Detect which cell encompasses the target text, then output its [X, Y] center coordinate. 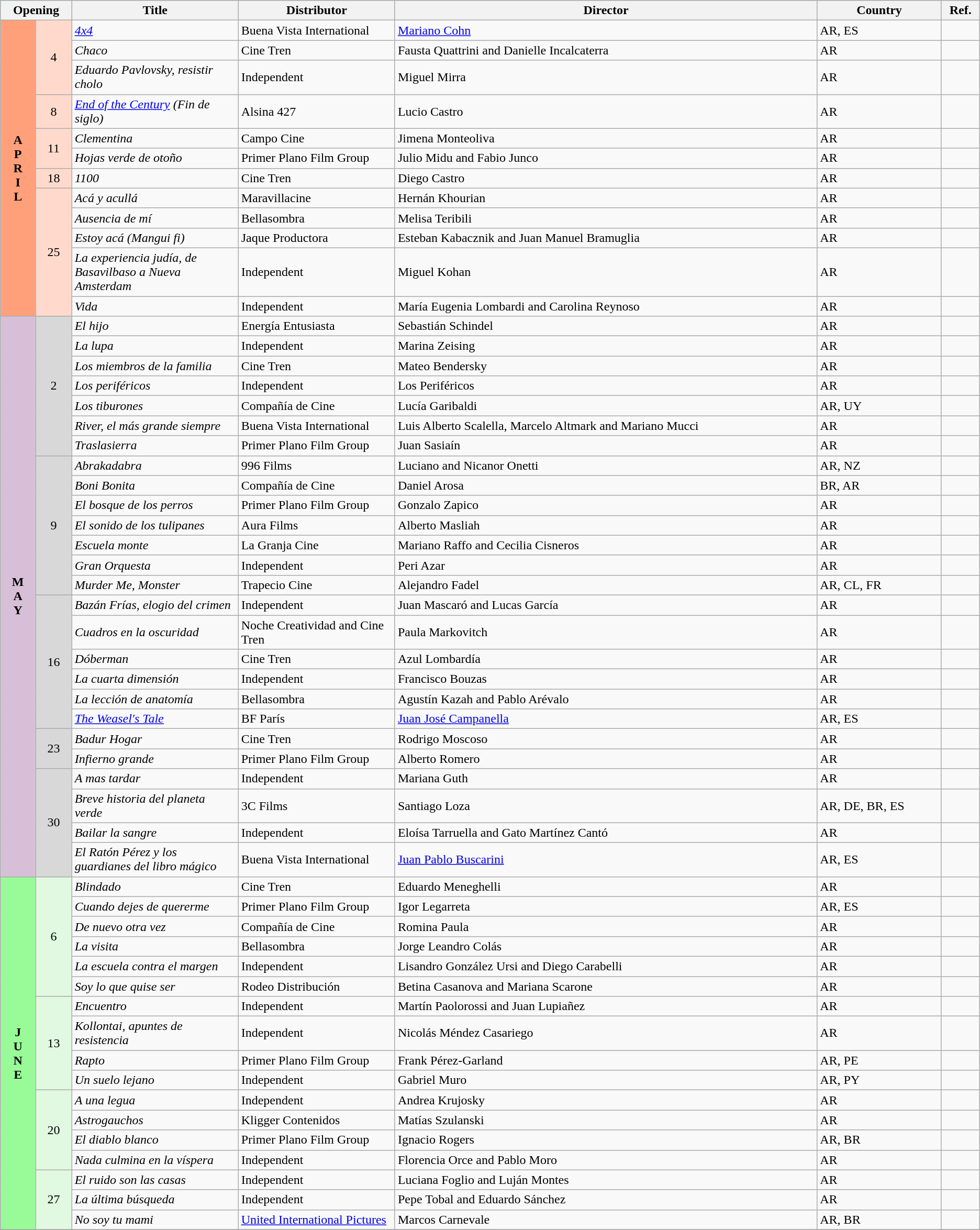
Sebastián Schindel [606, 326]
MAY [18, 597]
Jorge Leandro Colás [606, 946]
Gran Orquesta [155, 565]
El Ratón Pérez y los guardianes del libro mágico [155, 860]
Juan Sasiaín [606, 446]
Melisa Teribili [606, 218]
996 Films [316, 466]
La última búsqueda [155, 1200]
Los tiburones [155, 406]
Mariano Cohn [606, 30]
AR, NZ [879, 466]
Maravillacine [316, 198]
Igor Legarreta [606, 906]
Ignacio Rogers [606, 1140]
Los Periféricos [606, 386]
Title [155, 10]
4 [54, 58]
Dóberman [155, 659]
Florencia Orce and Pablo Moro [606, 1160]
16 [54, 662]
Blindado [155, 887]
13 [54, 1043]
Luis Alberto Scalella, Marcelo Altmark and Mariano Mucci [606, 426]
Luciano and Nicanor Onetti [606, 466]
BF París [316, 719]
Juan José Campanella [606, 719]
Acá y acullá [155, 198]
8 [54, 111]
Romina Paula [606, 926]
Opening [36, 10]
United International Pictures [316, 1220]
Mateo Bendersky [606, 366]
Azul Lombardía [606, 659]
AR, DE, BR, ES [879, 805]
Ref. [960, 10]
Eduardo Pavlovsky, resistir cholo [155, 77]
Paula Markovitch [606, 631]
Martín Paolorossi and Juan Lupiañez [606, 1006]
Campo Cine [316, 138]
Jaque Productora [316, 238]
La experiencia judía, de Basavilbaso a Nueva Amsterdam [155, 272]
Daniel Arosa [606, 485]
Boni Bonita [155, 485]
Un suelo lejano [155, 1080]
Pepe Tobal and Eduardo Sánchez [606, 1200]
Los miembros de la familia [155, 366]
Ausencia de mí [155, 218]
La visita [155, 946]
Infierno grande [155, 759]
Fausta Quattrini and Danielle Incalcaterra [606, 50]
Miguel Kohan [606, 272]
Abrakadabra [155, 466]
Soy lo que quise ser [155, 986]
Vida [155, 306]
Badur Hogar [155, 739]
El bosque de los perros [155, 505]
27 [54, 1200]
El diablo blanco [155, 1140]
Traslasierra [155, 446]
Estoy acá (Mangui fi) [155, 238]
BR, AR [879, 485]
Alejandro Fadel [606, 585]
Esteban Kabacznik and Juan Manuel Bramuglia [606, 238]
1100 [155, 178]
La lección de anatomía [155, 699]
Rapto [155, 1060]
AR, PE [879, 1060]
Breve historia del planeta verde [155, 805]
Energía Entusiasta [316, 326]
Nada culmina en la víspera [155, 1160]
River, el más grande siempre [155, 426]
Kligger Contenidos [316, 1120]
18 [54, 178]
La escuela contra el margen [155, 966]
23 [54, 749]
La lupa [155, 346]
Santiago Loza [606, 805]
Francisco Bouzas [606, 679]
25 [54, 252]
Bailar la sangre [155, 833]
Peri Azar [606, 565]
Murder Me, Monster [155, 585]
Rodrigo Moscoso [606, 739]
Alberto Masliah [606, 525]
Cuando dejes de quererme [155, 906]
Clementina [155, 138]
Eloísa Tarruella and Gato Martínez Cantó [606, 833]
Encuentro [155, 1006]
No soy tu mami [155, 1220]
Alberto Romero [606, 759]
Lucía Garibaldi [606, 406]
Mariano Raffo and Cecilia Cisneros [606, 545]
Hojas verde de otoño [155, 158]
Escuela monte [155, 545]
Distributor [316, 10]
Lucio Castro [606, 111]
11 [54, 148]
De nuevo otra vez [155, 926]
Alsina 427 [316, 111]
Jimena Monteoliva [606, 138]
Aura Films [316, 525]
Andrea Krujosky [606, 1100]
Director [606, 10]
Luciana Foglio and Luján Montes [606, 1180]
Marina Zeising [606, 346]
AR, UY [879, 406]
20 [54, 1130]
9 [54, 525]
Nicolás Méndez Casariego [606, 1034]
Betina Casanova and Mariana Scarone [606, 986]
30 [54, 823]
Mariana Guth [606, 779]
Bazán Frías, elogio del crimen [155, 605]
Cuadros en la oscuridad [155, 631]
AR, CL, FR [879, 585]
Diego Castro [606, 178]
Agustín Kazah and Pablo Arévalo [606, 699]
6 [54, 936]
Rodeo Distribución [316, 986]
El ruido son las casas [155, 1180]
Gabriel Muro [606, 1080]
A mas tardar [155, 779]
Julio Midu and Fabio Junco [606, 158]
Juan Pablo Buscarini [606, 860]
Juan Mascaró and Lucas García [606, 605]
Gonzalo Zapico [606, 505]
El hijo [155, 326]
The Weasel's Tale [155, 719]
2 [54, 386]
Eduardo Meneghelli [606, 887]
La cuarta dimensión [155, 679]
Miguel Mirra [606, 77]
AR, PY [879, 1080]
Matías Szulanski [606, 1120]
Lisandro González Ursi and Diego Carabelli [606, 966]
End of the Century (Fin de siglo) [155, 111]
JUNE [18, 1053]
Frank Pérez-Garland [606, 1060]
Astrogauchos [155, 1120]
Noche Creatividad and Cine Tren [316, 631]
3C Films [316, 805]
Country [879, 10]
Chaco [155, 50]
A una legua [155, 1100]
El sonido de los tulipanes [155, 525]
Kollontai, apuntes de resistencia [155, 1034]
APRIL [18, 169]
4x4 [155, 30]
Los periféricos [155, 386]
María Eugenia Lombardi and Carolina Reynoso [606, 306]
Trapecio Cine [316, 585]
La Granja Cine [316, 545]
Marcos Carnevale [606, 1220]
Hernán Khourian [606, 198]
